Determine the [x, y] coordinate at the center of the cell enclosing the given text.  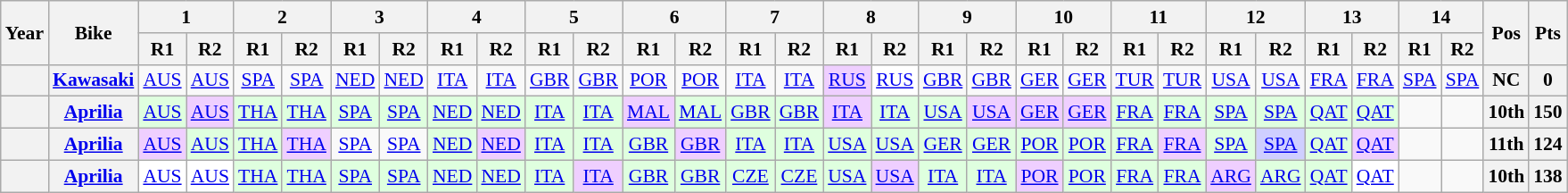
3 [380, 17]
138 [1548, 176]
9 [967, 17]
6 [674, 17]
10 [1063, 17]
124 [1548, 145]
0 [1548, 80]
150 [1548, 113]
Bike [93, 32]
7 [774, 17]
NC [1506, 80]
Year [25, 32]
Pts [1548, 32]
13 [1352, 17]
11 [1159, 17]
4 [476, 17]
11th [1506, 145]
Pos [1506, 32]
Kawasaki [93, 80]
2 [282, 17]
12 [1256, 17]
14 [1441, 17]
5 [574, 17]
1 [186, 17]
8 [871, 17]
